Detect which cell encompasses the target text, then output its (X, Y) center coordinate. 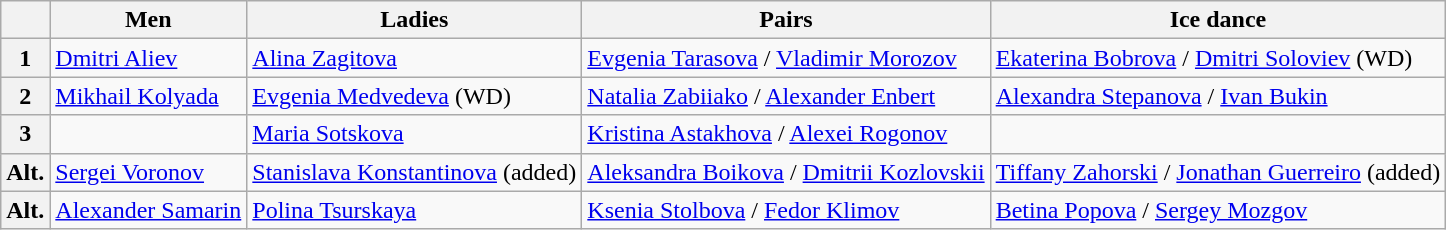
Evgenia Tarasova / Vladimir Morozov (786, 58)
1 (26, 58)
2 (26, 96)
Ice dance (1218, 20)
Alexandra Stepanova / Ivan Bukin (1218, 96)
Alexander Samarin (148, 210)
Mikhail Kolyada (148, 96)
Evgenia Medvedeva (WD) (414, 96)
Natalia Zabiiako / Alexander Enbert (786, 96)
Tiffany Zahorski / Jonathan Guerreiro (added) (1218, 172)
Betina Popova / Sergey Mozgov (1218, 210)
3 (26, 134)
Men (148, 20)
Ladies (414, 20)
Polina Tsurskaya (414, 210)
Aleksandra Boikova / Dmitrii Kozlovskii (786, 172)
Kristina Astakhova / Alexei Rogonov (786, 134)
Ksenia Stolbova / Fedor Klimov (786, 210)
Alina Zagitova (414, 58)
Stanislava Konstantinova (added) (414, 172)
Pairs (786, 20)
Maria Sotskova (414, 134)
Ekaterina Bobrova / Dmitri Soloviev (WD) (1218, 58)
Sergei Voronov (148, 172)
Dmitri Aliev (148, 58)
